Search for the cell housing the specified text and yield its [x, y] center coordinate. 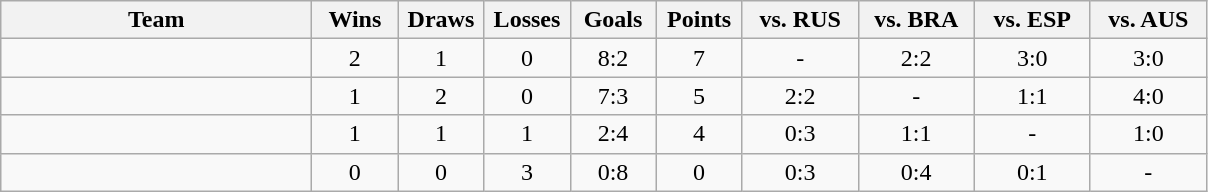
vs. RUS [800, 20]
2:4 [613, 134]
0:4 [916, 172]
7 [699, 58]
Draws [441, 20]
vs. ESP [1032, 20]
Losses [527, 20]
7:3 [613, 96]
0:1 [1032, 172]
4:0 [1148, 96]
0:8 [613, 172]
4 [699, 134]
1:0 [1148, 134]
Wins [355, 20]
vs. BRA [916, 20]
Team [156, 20]
Goals [613, 20]
5 [699, 96]
vs. AUS [1148, 20]
Points [699, 20]
3 [527, 172]
8:2 [613, 58]
